Determine the [x, y] coordinate at the center of the cell enclosing the given text.  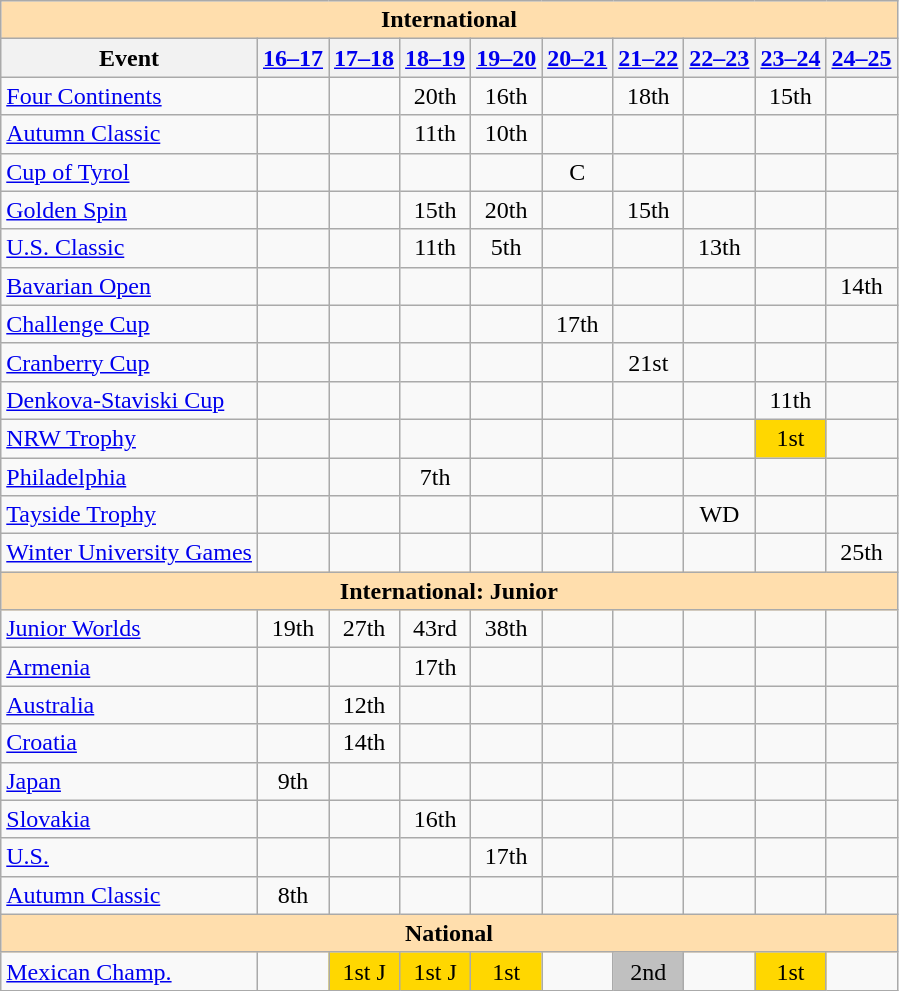
8th [292, 895]
Japan [130, 781]
Mexican Champ. [130, 971]
C [578, 172]
Cranberry Cup [130, 362]
13th [720, 248]
Australia [130, 705]
U.S. [130, 857]
10th [506, 134]
Bavarian Open [130, 286]
20–21 [578, 58]
18th [648, 96]
Tayside Trophy [130, 515]
43rd [436, 629]
9th [292, 781]
Denkova-Staviski Cup [130, 400]
Armenia [130, 667]
2nd [648, 971]
19th [292, 629]
National [449, 933]
Philadelphia [130, 477]
27th [364, 629]
Challenge Cup [130, 324]
21–22 [648, 58]
NRW Trophy [130, 438]
19–20 [506, 58]
16–17 [292, 58]
Croatia [130, 743]
Golden Spin [130, 210]
21st [648, 362]
24–25 [862, 58]
International [449, 20]
Cup of Tyrol [130, 172]
17–18 [364, 58]
Slovakia [130, 819]
25th [862, 553]
U.S. Classic [130, 248]
23–24 [790, 58]
18–19 [436, 58]
12th [364, 705]
22–23 [720, 58]
Junior Worlds [130, 629]
38th [506, 629]
5th [506, 248]
Four Continents [130, 96]
WD [720, 515]
7th [436, 477]
Winter University Games [130, 553]
International: Junior [449, 591]
Event [130, 58]
